Locate the cell with the specified text and output its [X, Y] center coordinate. 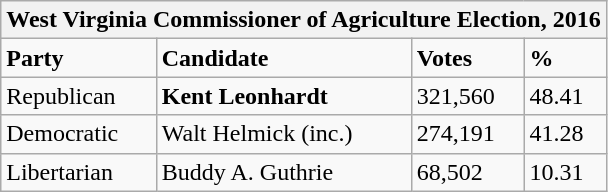
Party [79, 58]
Libertarian [79, 172]
Republican [79, 96]
41.28 [565, 134]
Kent Leonhardt [284, 96]
321,560 [468, 96]
Walt Helmick (inc.) [284, 134]
% [565, 58]
48.41 [565, 96]
274,191 [468, 134]
68,502 [468, 172]
Candidate [284, 58]
West Virginia Commissioner of Agriculture Election, 2016 [304, 20]
10.31 [565, 172]
Buddy A. Guthrie [284, 172]
Votes [468, 58]
Democratic [79, 134]
